Find where the given text appears and provide that cell's center as [x, y] coordinate. 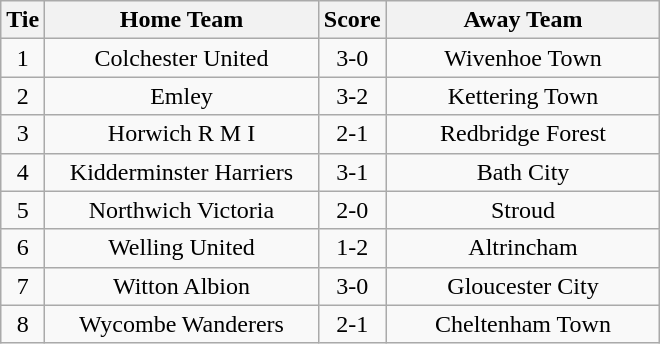
Away Team [523, 20]
Colchester United [182, 58]
6 [23, 248]
1 [23, 58]
1-2 [352, 248]
Score [352, 20]
Gloucester City [523, 286]
Wycombe Wanderers [182, 324]
Welling United [182, 248]
Northwich Victoria [182, 210]
3-2 [352, 96]
Stroud [523, 210]
3-1 [352, 172]
Bath City [523, 172]
Witton Albion [182, 286]
Redbridge Forest [523, 134]
Cheltenham Town [523, 324]
Altrincham [523, 248]
Kidderminster Harriers [182, 172]
4 [23, 172]
5 [23, 210]
2-0 [352, 210]
Home Team [182, 20]
Wivenhoe Town [523, 58]
7 [23, 286]
3 [23, 134]
Horwich R M I [182, 134]
2 [23, 96]
Kettering Town [523, 96]
Emley [182, 96]
Tie [23, 20]
8 [23, 324]
